Pinpoint the cell where the given text exists, returning its (X, Y) midpoint coordinate. 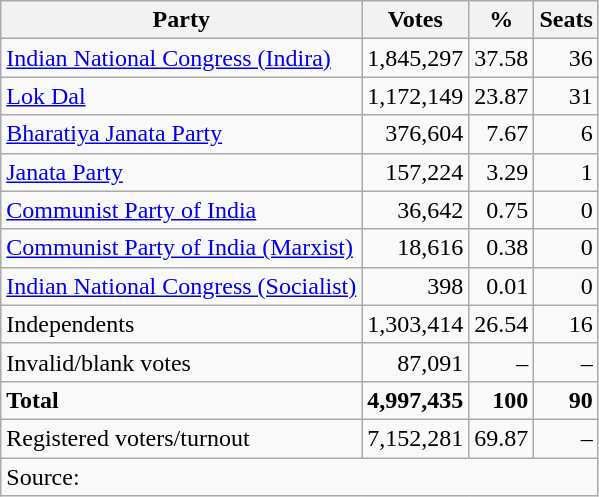
26.54 (502, 324)
157,224 (416, 172)
Communist Party of India (182, 210)
100 (502, 400)
Seats (566, 20)
87,091 (416, 362)
16 (566, 324)
Registered voters/turnout (182, 438)
398 (416, 286)
36 (566, 58)
36,642 (416, 210)
69.87 (502, 438)
Indian National Congress (Socialist) (182, 286)
1,845,297 (416, 58)
31 (566, 96)
Indian National Congress (Indira) (182, 58)
% (502, 20)
7.67 (502, 134)
Votes (416, 20)
376,604 (416, 134)
Independents (182, 324)
Invalid/blank votes (182, 362)
23.87 (502, 96)
7,152,281 (416, 438)
1 (566, 172)
0.38 (502, 248)
Total (182, 400)
1,172,149 (416, 96)
0.75 (502, 210)
6 (566, 134)
3.29 (502, 172)
Janata Party (182, 172)
37.58 (502, 58)
Lok Dal (182, 96)
18,616 (416, 248)
4,997,435 (416, 400)
90 (566, 400)
Party (182, 20)
1,303,414 (416, 324)
Communist Party of India (Marxist) (182, 248)
0.01 (502, 286)
Source: (300, 477)
Bharatiya Janata Party (182, 134)
